Return (x, y) of the center of cell containing provided text 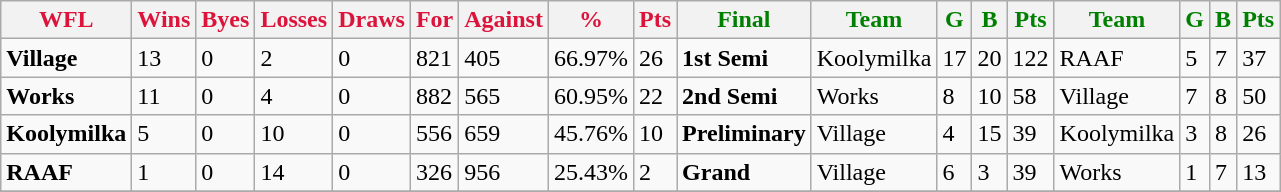
1st Semi (744, 58)
Preliminary (744, 134)
Against (504, 20)
Draws (372, 20)
Grand (744, 172)
20 (990, 58)
22 (656, 96)
11 (164, 96)
58 (1030, 96)
60.95% (590, 96)
50 (1258, 96)
Final (744, 20)
17 (954, 58)
14 (294, 172)
405 (504, 58)
326 (434, 172)
Byes (226, 20)
556 (434, 134)
2nd Semi (744, 96)
821 (434, 58)
956 (504, 172)
122 (1030, 58)
15 (990, 134)
659 (504, 134)
For (434, 20)
565 (504, 96)
25.43% (590, 172)
66.97% (590, 58)
6 (954, 172)
37 (1258, 58)
882 (434, 96)
45.76% (590, 134)
WFL (66, 20)
% (590, 20)
Wins (164, 20)
Losses (294, 20)
